Pinpoint the cell where the given text exists, returning its [x, y] midpoint coordinate. 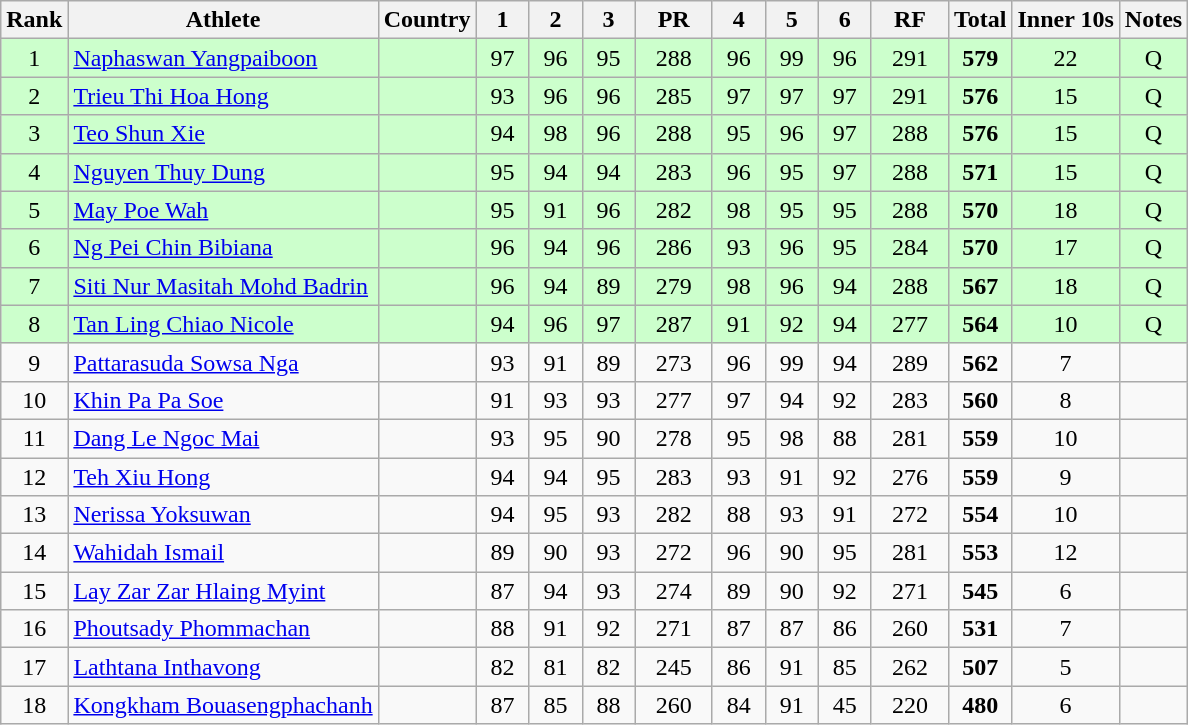
Teo Shun Xie [223, 134]
220 [910, 705]
Total [980, 20]
284 [910, 248]
81 [556, 667]
Siti Nur Masitah Mohd Badrin [223, 286]
Pattarasuda Sowsa Nga [223, 362]
Rank [34, 20]
Lay Zar Zar Hlaing Myint [223, 591]
RF [910, 20]
579 [980, 58]
Tan Ling Chiao Nicole [223, 324]
554 [980, 515]
Country [427, 20]
14 [34, 553]
May Poe Wah [223, 210]
Trieu Thi Hoa Hong [223, 96]
553 [980, 553]
11 [34, 438]
Athlete [223, 20]
562 [980, 362]
Phoutsady Phommachan [223, 629]
507 [980, 667]
Dang Le Ngoc Mai [223, 438]
45 [844, 705]
571 [980, 172]
Inner 10s [1066, 20]
531 [980, 629]
Wahidah Ismail [223, 553]
Naphaswan Yangpaiboon [223, 58]
Notes [1153, 20]
Teh Xiu Hong [223, 477]
84 [738, 705]
545 [980, 591]
Nerissa Yoksuwan [223, 515]
560 [980, 400]
PR [674, 20]
285 [674, 96]
564 [980, 324]
287 [674, 324]
Ng Pei Chin Bibiana [223, 248]
274 [674, 591]
Nguyen Thuy Dung [223, 172]
286 [674, 248]
276 [910, 477]
273 [674, 362]
289 [910, 362]
480 [980, 705]
245 [674, 667]
Khin Pa Pa Soe [223, 400]
279 [674, 286]
278 [674, 438]
Lathtana Inthavong [223, 667]
262 [910, 667]
Kongkham Bouasengphachanh [223, 705]
13 [34, 515]
16 [34, 629]
22 [1066, 58]
567 [980, 286]
